Scan for the cell matching the given text and deliver its [X, Y] coordinate at center. 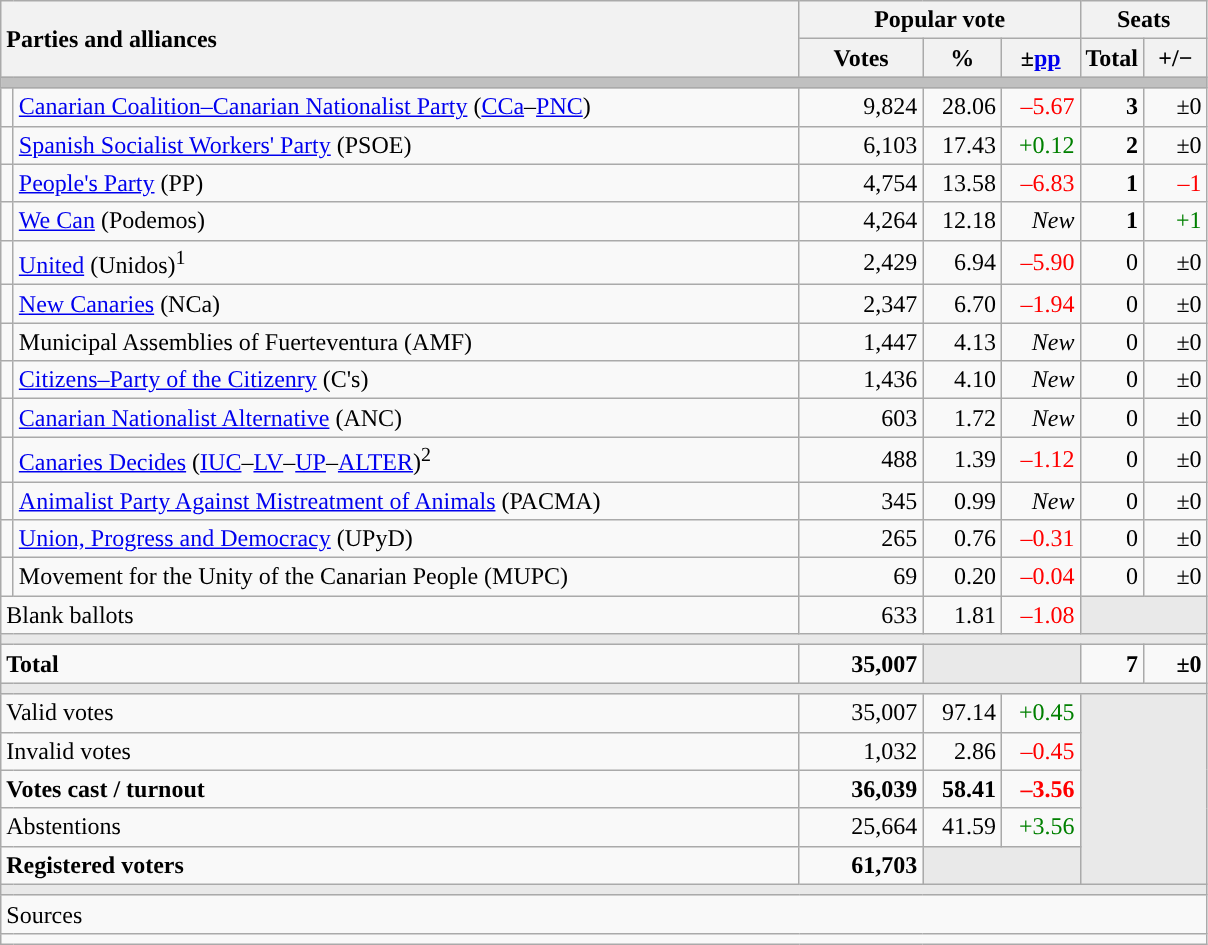
0.99 [962, 501]
Seats [1144, 20]
488 [861, 460]
–0.04 [1040, 577]
1,436 [861, 380]
28.06 [962, 107]
1.72 [962, 418]
2,347 [861, 304]
6.70 [962, 304]
Blank ballots [400, 615]
–6.83 [1040, 183]
Votes cast / turnout [400, 789]
Spanish Socialist Workers' Party (PSOE) [406, 145]
Union, Progress and Democracy (UPyD) [406, 539]
3 [1112, 107]
We Can (Podemos) [406, 221]
69 [861, 577]
1,447 [861, 342]
4.13 [962, 342]
6,103 [861, 145]
–0.45 [1040, 751]
+/− [1176, 58]
1.81 [962, 615]
17.43 [962, 145]
+0.12 [1040, 145]
2,429 [861, 262]
0.20 [962, 577]
7 [1112, 664]
–3.56 [1040, 789]
Valid votes [400, 713]
9,824 [861, 107]
25,664 [861, 827]
New Canaries (NCa) [406, 304]
61,703 [861, 865]
United (Unidos)1 [406, 262]
–1.94 [1040, 304]
603 [861, 418]
Movement for the Unity of the Canarian People (MUPC) [406, 577]
–0.31 [1040, 539]
–5.90 [1040, 262]
0.76 [962, 539]
Parties and alliances [400, 39]
Canarian Nationalist Alternative (ANC) [406, 418]
6.94 [962, 262]
265 [861, 539]
Registered voters [400, 865]
1.39 [962, 460]
±pp [1040, 58]
–5.67 [1040, 107]
Popular vote [940, 20]
Canaries Decides (IUC–LV–UP–ALTER)2 [406, 460]
Invalid votes [400, 751]
+1 [1176, 221]
4.10 [962, 380]
12.18 [962, 221]
Canarian Coalition–Canarian Nationalist Party (CCa–PNC) [406, 107]
633 [861, 615]
13.58 [962, 183]
4,754 [861, 183]
36,039 [861, 789]
–1 [1176, 183]
–1.12 [1040, 460]
2.86 [962, 751]
Abstentions [400, 827]
Animalist Party Against Mistreatment of Animals (PACMA) [406, 501]
4,264 [861, 221]
Citizens–Party of the Citizenry (C's) [406, 380]
+0.45 [1040, 713]
Sources [604, 914]
People's Party (PP) [406, 183]
58.41 [962, 789]
345 [861, 501]
Municipal Assemblies of Fuerteventura (AMF) [406, 342]
–1.08 [1040, 615]
% [962, 58]
41.59 [962, 827]
97.14 [962, 713]
+3.56 [1040, 827]
1,032 [861, 751]
2 [1112, 145]
Votes [861, 58]
